Pinpoint the cell where the given text exists, returning its [x, y] midpoint coordinate. 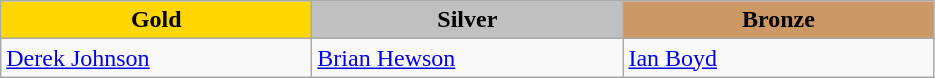
Gold [156, 20]
Brian Hewson [468, 58]
Derek Johnson [156, 58]
Bronze [778, 20]
Ian Boyd [778, 58]
Silver [468, 20]
